Pinpoint the cell where the given text exists, returning its [x, y] midpoint coordinate. 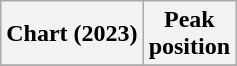
Peakposition [189, 34]
Chart (2023) [72, 34]
